Return (x, y) of the center of cell containing provided text 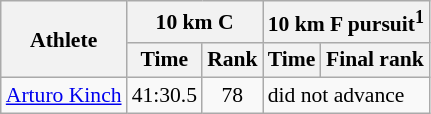
Athlete (64, 40)
Final rank (375, 60)
Arturo Kinch (64, 96)
Rank (232, 60)
41:30.5 (164, 96)
78 (232, 96)
did not advance (346, 96)
10 km C (195, 22)
10 km F pursuit1 (346, 22)
